Locate the cell with the specified text and output its (X, Y) center coordinate. 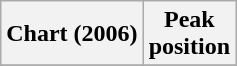
Chart (2006) (72, 34)
Peakposition (189, 34)
